Locate the cell with the specified text and output its (x, y) center coordinate. 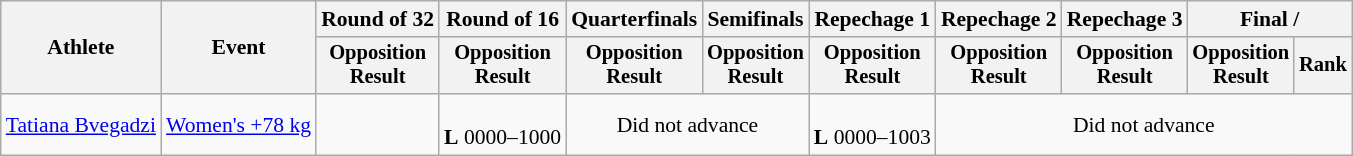
Women's +78 kg (238, 124)
Repechage 2 (999, 19)
Rank (1323, 66)
L 0000–1000 (502, 124)
Repechage 3 (1125, 19)
Final / (1270, 19)
Event (238, 48)
L 0000–1003 (872, 124)
Athlete (81, 48)
Repechage 1 (872, 19)
Quarterfinals (634, 19)
Round of 16 (502, 19)
Semifinals (756, 19)
Round of 32 (378, 19)
Tatiana Bvegadzi (81, 124)
